Return the (x, y) coordinate for the center point of the cell that contains the specified text.  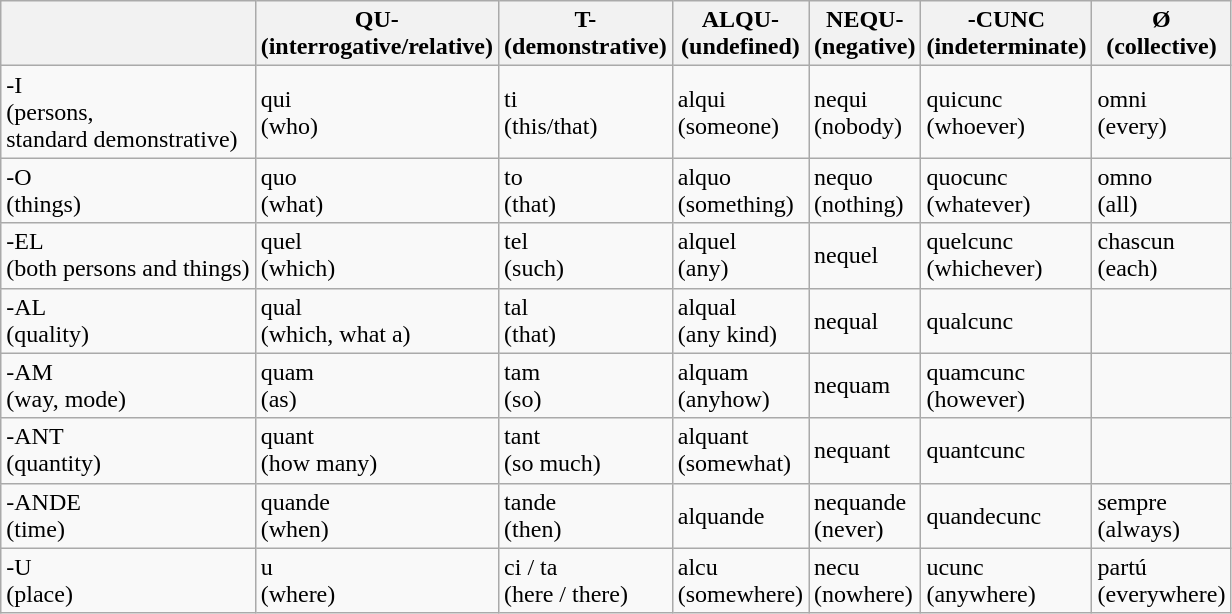
tal(that) (586, 320)
-O(things) (128, 190)
-U(place) (128, 580)
nequi(nobody) (865, 112)
tant(so much) (586, 450)
omni(every) (1162, 112)
quandecunc (1006, 516)
nequo(nothing) (865, 190)
qui(who) (376, 112)
quicunc(whoever) (1006, 112)
nequam (865, 386)
nequal (865, 320)
chascun(each) (1162, 256)
quel(which) (376, 256)
sempre(always) (1162, 516)
ALQU-(undefined) (740, 34)
-ANDE(time) (128, 516)
alquant(somewhat) (740, 450)
NEQU-(negative) (865, 34)
to(that) (586, 190)
alcu(somewhere) (740, 580)
partú(everywhere) (1162, 580)
alqual(any kind) (740, 320)
-ANT(quantity) (128, 450)
quamcunc(however) (1006, 386)
-I(persons,standard demonstrative) (128, 112)
Ø(collective) (1162, 34)
nequel (865, 256)
qualcunc (1006, 320)
alquo(something) (740, 190)
quocunc(whatever) (1006, 190)
nequande(never) (865, 516)
tande(then) (586, 516)
necu(nowhere) (865, 580)
-CUNC(indeterminate) (1006, 34)
omno(all) (1162, 190)
nequant (865, 450)
-AL(quality) (128, 320)
quande(when) (376, 516)
quantcunc (1006, 450)
alqui(someone) (740, 112)
alquam(anyhow) (740, 386)
u(where) (376, 580)
tam(so) (586, 386)
qual(which, what a) (376, 320)
alquel(any) (740, 256)
ci / ta(here / there) (586, 580)
quant(how many) (376, 450)
ti(this/that) (586, 112)
quam(as) (376, 386)
quelcunc(whichever) (1006, 256)
tel(such) (586, 256)
T-(demonstrative) (586, 34)
-AM(way, mode) (128, 386)
quo(what) (376, 190)
ucunc(anywhere) (1006, 580)
alquande (740, 516)
-EL(both persons and things) (128, 256)
QU-(interrogative/relative) (376, 34)
